Scan for the cell matching the given text and deliver its [X, Y] coordinate at center. 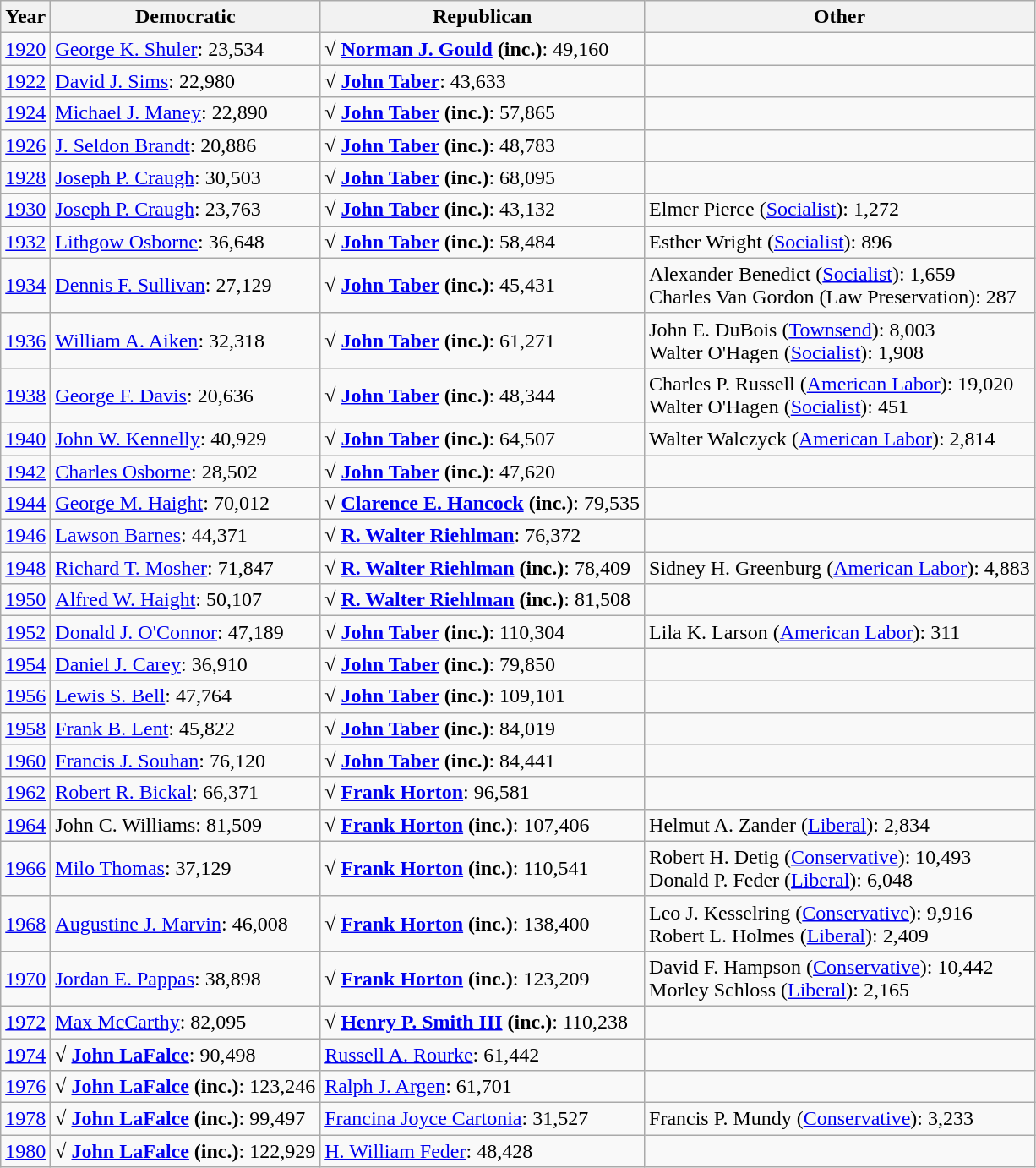
Max McCarthy: 82,095 [186, 1022]
√ John Taber (inc.): 48,344 [483, 396]
√ R. Walter Riehlman (inc.): 78,409 [483, 568]
Elmer Pierce (Socialist): 1,272 [840, 210]
√ Frank Horton (inc.): 110,541 [483, 869]
Joseph P. Craugh: 23,763 [186, 210]
√ Frank Horton (inc.): 123,209 [483, 979]
William A. Aiken: 32,318 [186, 340]
1936 [25, 340]
1960 [25, 761]
Other [840, 17]
1930 [25, 210]
George F. Davis: 20,636 [186, 396]
1950 [25, 600]
Daniel J. Carey: 36,910 [186, 664]
Year [25, 17]
1920 [25, 49]
Robert H. Detig (Conservative): 10,493Donald P. Feder (Liberal): 6,048 [840, 869]
1938 [25, 396]
John C. Williams: 81,509 [186, 825]
√ John LaFalce (inc.): 122,929 [186, 1151]
1972 [25, 1022]
Sidney H. Greenburg (American Labor): 4,883 [840, 568]
Ralph J. Argen: 61,701 [483, 1087]
Lithgow Osborne: 36,648 [186, 242]
√ John LaFalce (inc.): 123,246 [186, 1087]
1976 [25, 1087]
Milo Thomas: 37,129 [186, 869]
Lewis S. Bell: 47,764 [186, 696]
David F. Hampson (Conservative): 10,442Morley Schloss (Liberal): 2,165 [840, 979]
Francina Joyce Cartonia: 31,527 [483, 1119]
Walter Walczyck (American Labor): 2,814 [840, 439]
1924 [25, 113]
1932 [25, 242]
1966 [25, 869]
Helmut A. Zander (Liberal): 2,834 [840, 825]
Republican [483, 17]
√ Frank Horton (inc.): 107,406 [483, 825]
1948 [25, 568]
Alfred W. Haight: 50,107 [186, 600]
1934 [25, 286]
1954 [25, 664]
Francis P. Mundy (Conservative): 3,233 [840, 1119]
√ John Taber (inc.): 84,441 [483, 761]
1974 [25, 1054]
1926 [25, 145]
John W. Kennelly: 40,929 [186, 439]
John E. DuBois (Townsend): 8,003Walter O'Hagen (Socialist): 1,908 [840, 340]
√ R. Walter Riehlman: 76,372 [483, 536]
√ Frank Horton (inc.): 138,400 [483, 923]
√ Frank Horton: 96,581 [483, 793]
Charles Osborne: 28,502 [186, 471]
Charles P. Russell (American Labor): 19,020Walter O'Hagen (Socialist): 451 [840, 396]
√ John LaFalce: 90,498 [186, 1054]
√ John Taber (inc.): 58,484 [483, 242]
√ John Taber (inc.): 61,271 [483, 340]
√ John Taber (inc.): 110,304 [483, 632]
Robert R. Bickal: 66,371 [186, 793]
√ John Taber (inc.): 64,507 [483, 439]
1964 [25, 825]
1946 [25, 536]
1970 [25, 979]
Joseph P. Craugh: 30,503 [186, 177]
Michael J. Maney: 22,890 [186, 113]
1944 [25, 504]
Esther Wright (Socialist): 896 [840, 242]
1968 [25, 923]
1942 [25, 471]
Augustine J. Marvin: 46,008 [186, 923]
√ Henry P. Smith III (inc.): 110,238 [483, 1022]
√ John Taber (inc.): 45,431 [483, 286]
Francis J. Souhan: 76,120 [186, 761]
1940 [25, 439]
√ John Taber (inc.): 43,132 [483, 210]
√ R. Walter Riehlman (inc.): 81,508 [483, 600]
1978 [25, 1119]
1962 [25, 793]
1952 [25, 632]
Donald J. O'Connor: 47,189 [186, 632]
√ John Taber: 43,633 [483, 81]
1922 [25, 81]
√ John Taber (inc.): 84,019 [483, 729]
George M. Haight: 70,012 [186, 504]
Richard T. Mosher: 71,847 [186, 568]
1980 [25, 1151]
David J. Sims: 22,980 [186, 81]
1928 [25, 177]
Lawson Barnes: 44,371 [186, 536]
Russell A. Rourke: 61,442 [483, 1054]
√ Clarence E. Hancock (inc.): 79,535 [483, 504]
√ John Taber (inc.): 79,850 [483, 664]
Democratic [186, 17]
1956 [25, 696]
√ Norman J. Gould (inc.): 49,160 [483, 49]
George K. Shuler: 23,534 [186, 49]
Jordan E. Pappas: 38,898 [186, 979]
√ John LaFalce (inc.): 99,497 [186, 1119]
√ John Taber (inc.): 68,095 [483, 177]
J. Seldon Brandt: 20,886 [186, 145]
1958 [25, 729]
Dennis F. Sullivan: 27,129 [186, 286]
Frank B. Lent: 45,822 [186, 729]
√ John Taber (inc.): 47,620 [483, 471]
H. William Feder: 48,428 [483, 1151]
Lila K. Larson (American Labor): 311 [840, 632]
Alexander Benedict (Socialist): 1,659Charles Van Gordon (Law Preservation): 287 [840, 286]
√ John Taber (inc.): 57,865 [483, 113]
√ John Taber (inc.): 48,783 [483, 145]
Leo J. Kesselring (Conservative): 9,916Robert L. Holmes (Liberal): 2,409 [840, 923]
√ John Taber (inc.): 109,101 [483, 696]
